Detect which cell encompasses the target text, then output its [X, Y] center coordinate. 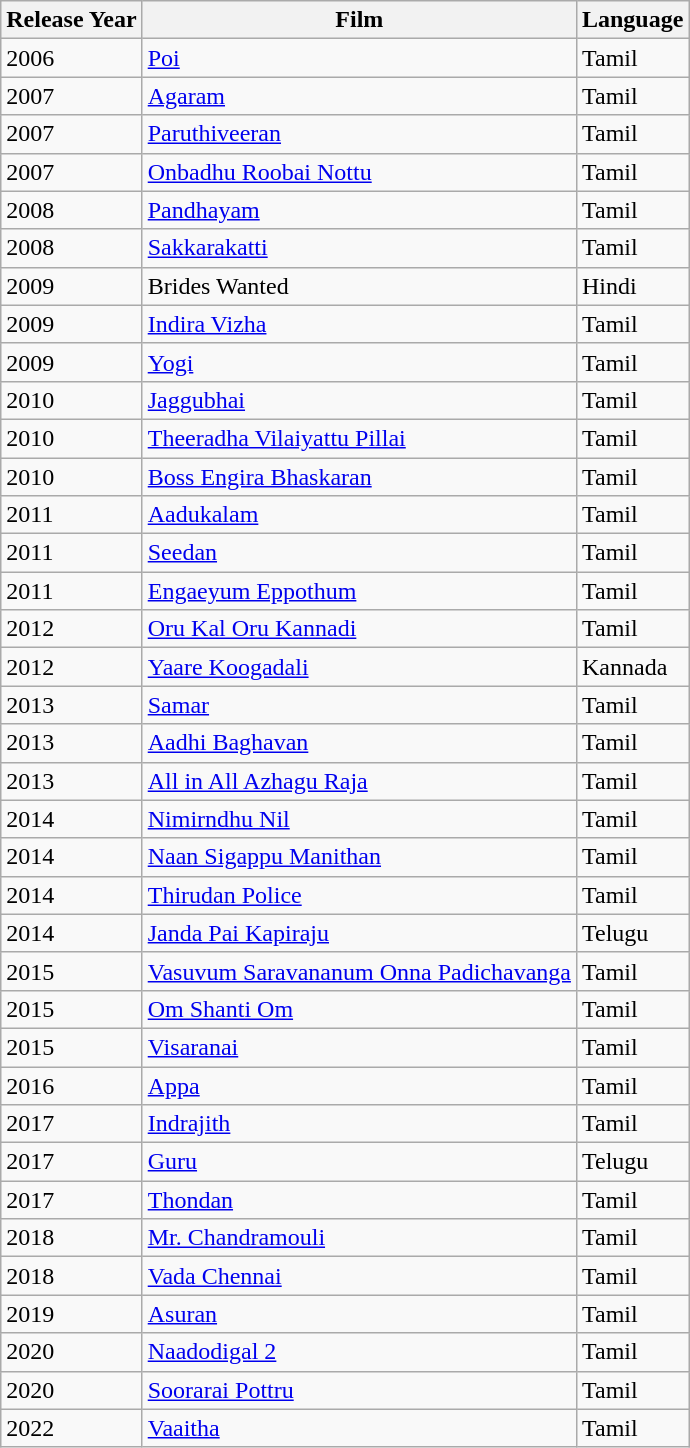
2022 [72, 1428]
Brides Wanted [359, 286]
Thirudan Police [359, 895]
Guru [359, 1162]
2016 [72, 1085]
Om Shanti Om [359, 1009]
Mr. Chandramouli [359, 1238]
Naadodigal 2 [359, 1352]
Sakkarakatti [359, 248]
Appa [359, 1085]
Kannada [632, 667]
Film [359, 20]
Yogi [359, 362]
Vaaitha [359, 1428]
Aadhi Baghavan [359, 743]
Aadukalam [359, 515]
Naan Sigappu Manithan [359, 857]
Jaggubhai [359, 400]
Paruthiveeran [359, 134]
Boss Engira Bhaskaran [359, 477]
Seedan [359, 553]
Onbadhu Roobai Nottu [359, 172]
Poi [359, 58]
Agaram [359, 96]
Visaranai [359, 1047]
Janda Pai Kapiraju [359, 933]
Hindi [632, 286]
Vasuvum Saravananum Onna Padichavanga [359, 971]
Thondan [359, 1200]
2019 [72, 1314]
2006 [72, 58]
Theeradha Vilaiyattu Pillai [359, 438]
Indira Vizha [359, 324]
Pandhayam [359, 210]
Yaare Koogadali [359, 667]
Samar [359, 705]
All in All Azhagu Raja [359, 781]
Engaeyum Eppothum [359, 591]
Nimirndhu Nil [359, 819]
Vada Chennai [359, 1276]
Asuran [359, 1314]
Indrajith [359, 1124]
Release Year [72, 20]
Oru Kal Oru Kannadi [359, 629]
Language [632, 20]
Soorarai Pottru [359, 1390]
